From the cell containing the given text, extract its center point as (x, y) coordinate. 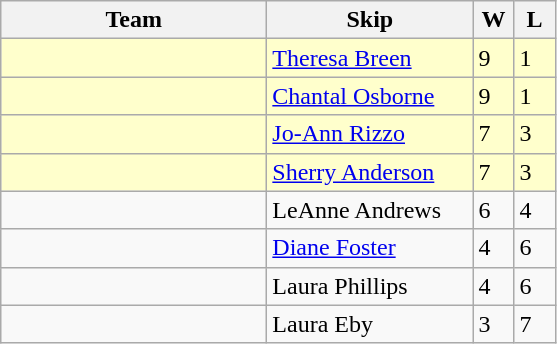
Jo-Ann Rizzo (370, 134)
Skip (370, 20)
LeAnne Andrews (370, 210)
Diane Foster (370, 248)
L (534, 20)
W (494, 20)
Theresa Breen (370, 58)
Laura Eby (370, 324)
Laura Phillips (370, 286)
Team (134, 20)
Sherry Anderson (370, 172)
Chantal Osborne (370, 96)
